Search for the cell housing the specified text and yield its (X, Y) center coordinate. 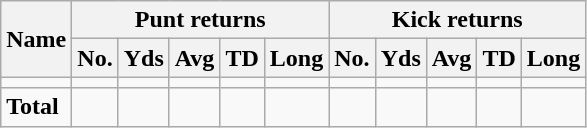
Punt returns (200, 20)
Total (36, 107)
Kick returns (458, 20)
Name (36, 39)
